Provide the (X, Y) coordinate of the cell's center where the given text is located.  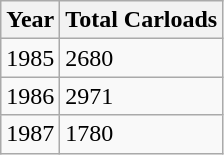
2680 (142, 58)
1985 (30, 58)
1780 (142, 134)
1986 (30, 96)
1987 (30, 134)
2971 (142, 96)
Total Carloads (142, 20)
Year (30, 20)
